Capture the cell that displays the provided text and extract its (x, y) central coordinate. 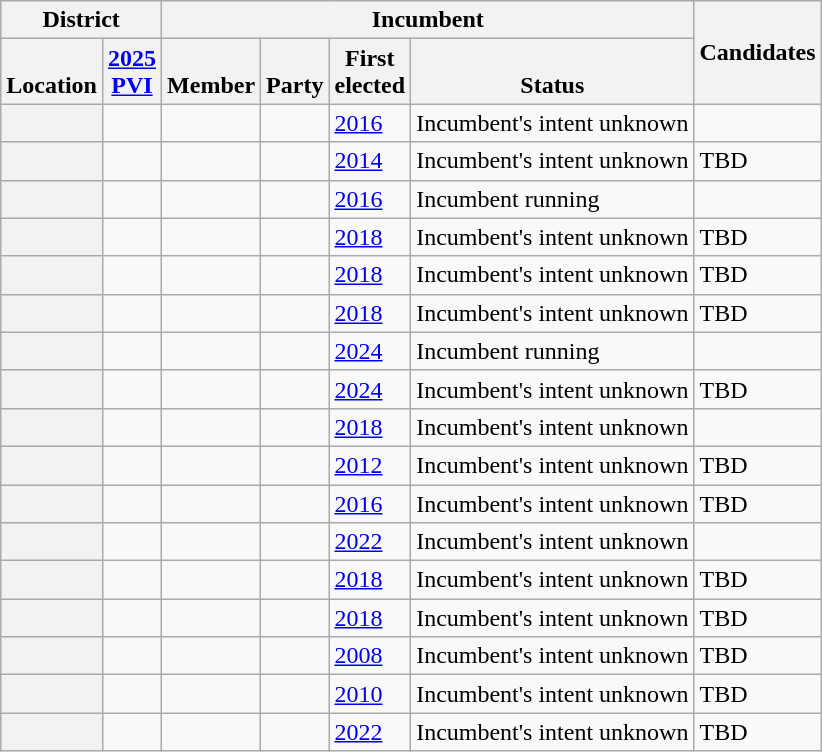
Location (52, 72)
Incumbent (428, 20)
2012 (370, 465)
2014 (370, 161)
2008 (370, 656)
Candidates (758, 52)
2025PVI (132, 72)
Firstelected (370, 72)
Member (212, 72)
2010 (370, 694)
District (82, 20)
Status (552, 72)
Party (295, 72)
